Pinpoint the cell where the given text exists, returning its (X, Y) midpoint coordinate. 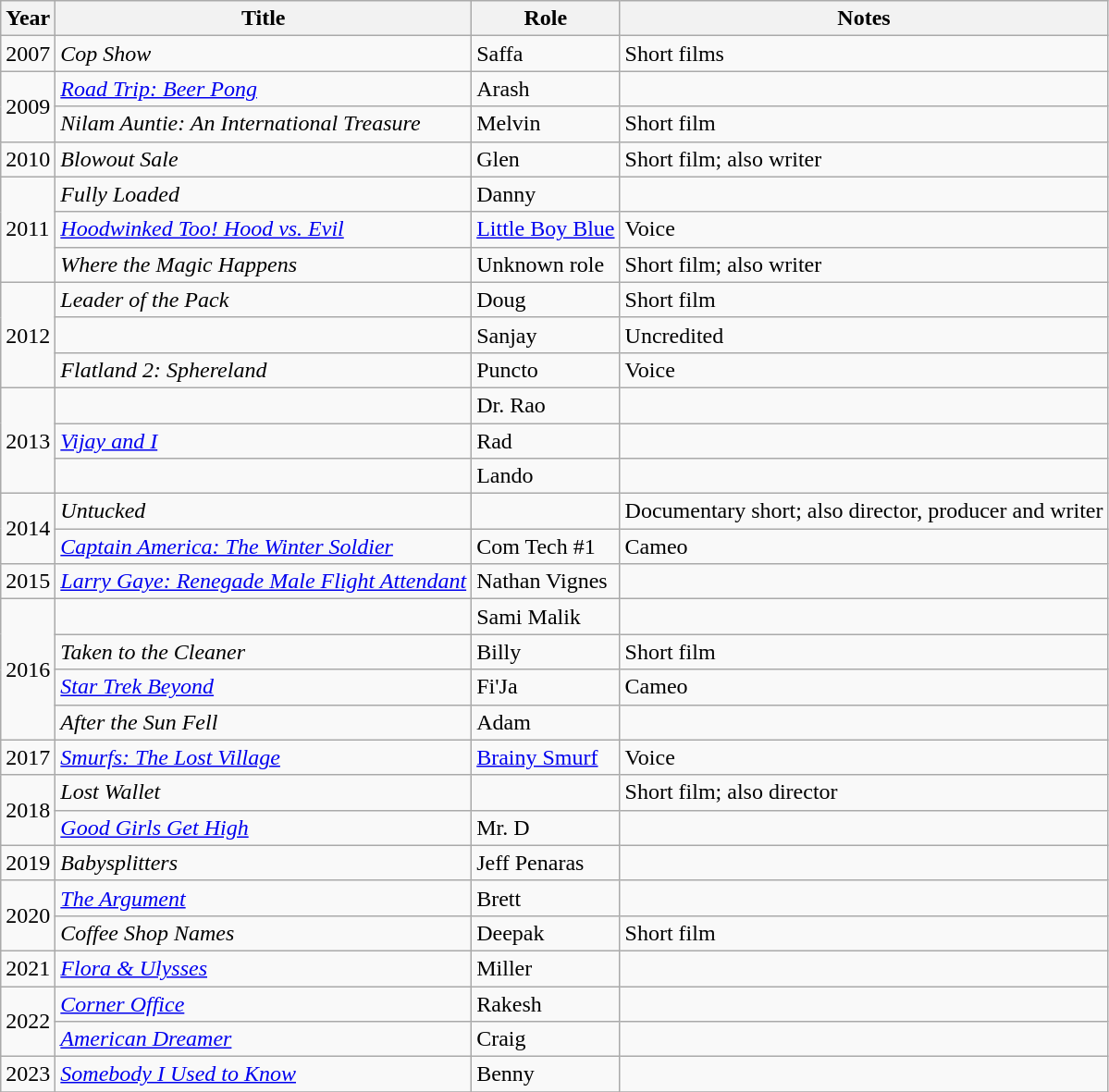
Smurfs: The Lost Village (264, 757)
The Argument (264, 898)
Mr. D (546, 828)
Blowout Sale (264, 159)
Vijay and I (264, 441)
Com Tech #1 (546, 546)
Nilam Auntie: An International Treasure (264, 124)
Doug (546, 300)
2022 (28, 1021)
Deepak (546, 933)
2007 (28, 54)
Road Trip: Beer Pong (264, 89)
Larry Gaye: Renegade Male Flight Attendant (264, 582)
Sanjay (546, 335)
Fully Loaded (264, 194)
Short film; also director (864, 792)
Star Trek Beyond (264, 687)
Adam (546, 722)
2017 (28, 757)
Captain America: The Winter Soldier (264, 546)
2013 (28, 440)
Unknown role (546, 264)
Untucked (264, 511)
Corner Office (264, 1003)
Glen (546, 159)
Lost Wallet (264, 792)
Rakesh (546, 1003)
Year (28, 18)
Uncredited (864, 335)
Danny (546, 194)
2019 (28, 863)
2021 (28, 968)
2018 (28, 810)
Brett (546, 898)
2023 (28, 1074)
Melvin (546, 124)
2015 (28, 582)
Fi'Ja (546, 687)
Good Girls Get High (264, 828)
Coffee Shop Names (264, 933)
Dr. Rao (546, 405)
Documentary short; also director, producer and writer (864, 511)
Jeff Penaras (546, 863)
Title (264, 18)
Flatland 2: Sphereland (264, 370)
Nathan Vignes (546, 582)
Leader of the Pack (264, 300)
Billy (546, 652)
Taken to the Cleaner (264, 652)
2010 (28, 159)
Sami Malik (546, 617)
Lando (546, 476)
Hoodwinked Too! Hood vs. Evil (264, 229)
Role (546, 18)
Saffa (546, 54)
Miller (546, 968)
Craig (546, 1039)
After the Sun Fell (264, 722)
Benny (546, 1074)
Little Boy Blue (546, 229)
2012 (28, 335)
2009 (28, 106)
American Dreamer (264, 1039)
Short films (864, 54)
Notes (864, 18)
2016 (28, 669)
2011 (28, 229)
Brainy Smurf (546, 757)
Where the Magic Happens (264, 264)
Rad (546, 441)
Flora & Ulysses (264, 968)
Cop Show (264, 54)
Arash (546, 89)
Puncto (546, 370)
2014 (28, 529)
Somebody I Used to Know (264, 1074)
2020 (28, 915)
Babysplitters (264, 863)
